Find where the given text appears and provide that cell's center as (X, Y) coordinate. 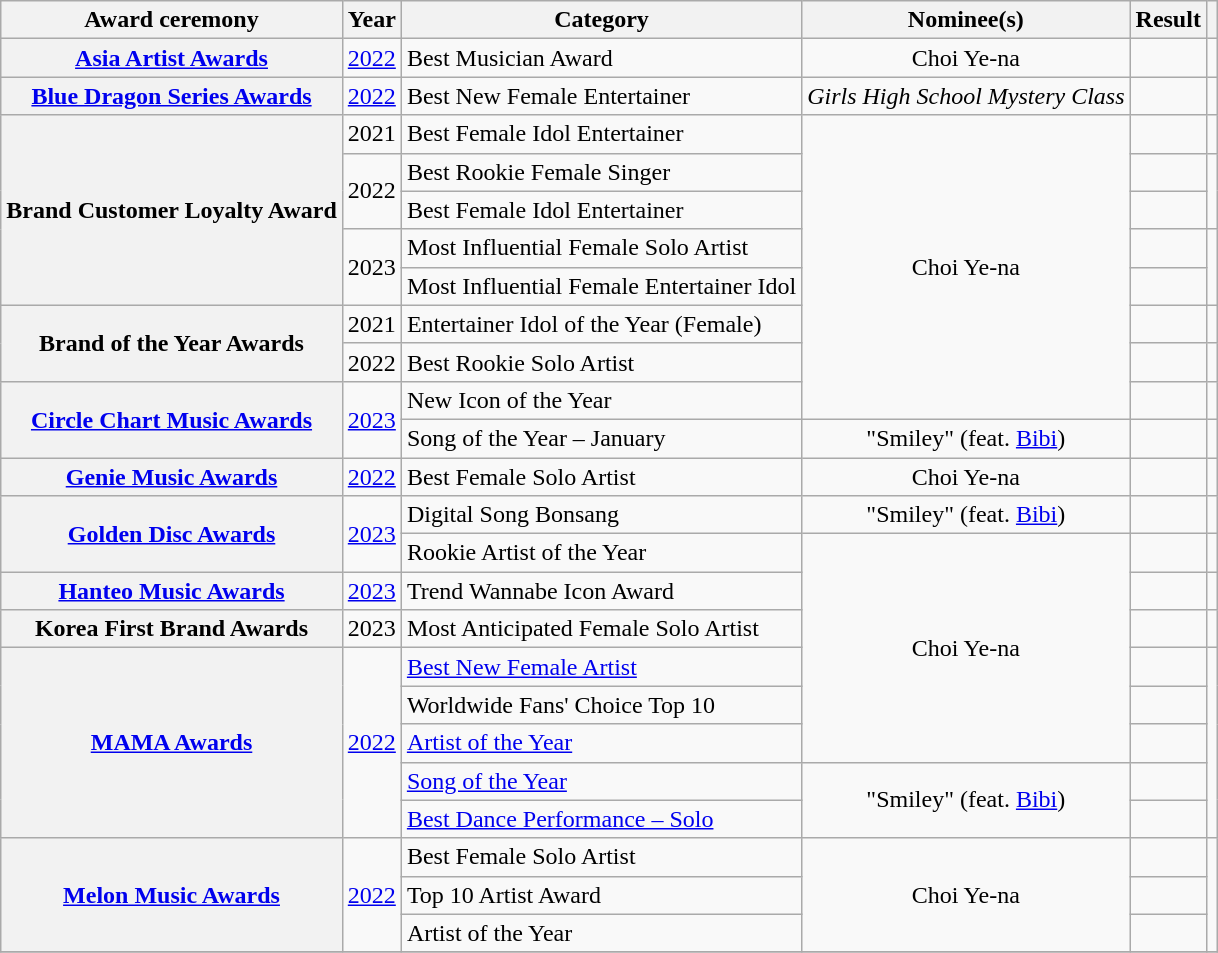
Most Anticipated Female Solo Artist (601, 629)
Nominee(s) (966, 20)
Song of the Year (601, 781)
Trend Wannabe Icon Award (601, 591)
Best New Female Artist (601, 667)
Top 10 Artist Award (601, 895)
Girls High School Mystery Class (966, 96)
Circle Chart Music Awards (172, 419)
Melon Music Awards (172, 895)
MAMA Awards (172, 743)
Hanteo Music Awards (172, 591)
Best Dance Performance – Solo (601, 819)
Best Rookie Female Singer (601, 172)
Result (1168, 20)
Genie Music Awards (172, 477)
Korea First Brand Awards (172, 629)
Asia Artist Awards (172, 58)
New Icon of the Year (601, 400)
Brand of the Year Awards (172, 343)
Best Musician Award (601, 58)
Brand Customer Loyalty Award (172, 210)
Rookie Artist of the Year (601, 553)
Entertainer Idol of the Year (Female) (601, 324)
Award ceremony (172, 20)
Blue Dragon Series Awards (172, 96)
Worldwide Fans' Choice Top 10 (601, 705)
Digital Song Bonsang (601, 515)
Best New Female Entertainer (601, 96)
Category (601, 20)
Best Rookie Solo Artist (601, 362)
Year (372, 20)
Song of the Year – January (601, 438)
Most Influential Female Solo Artist (601, 248)
Most Influential Female Entertainer Idol (601, 286)
Golden Disc Awards (172, 534)
